Find where the given text appears and provide that cell's center as (X, Y) coordinate. 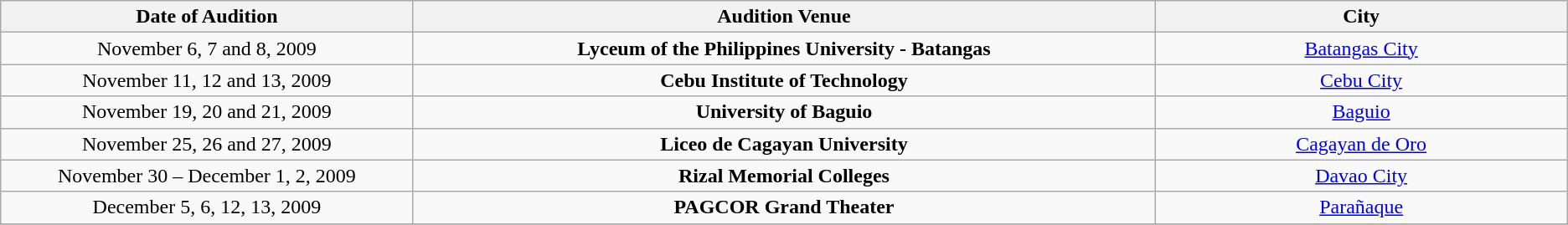
Cebu Institute of Technology (784, 80)
Liceo de Cagayan University (784, 144)
Cagayan de Oro (1361, 144)
Cebu City (1361, 80)
Lyceum of the Philippines University - Batangas (784, 49)
November 11, 12 and 13, 2009 (207, 80)
Rizal Memorial Colleges (784, 176)
Date of Audition (207, 17)
November 19, 20 and 21, 2009 (207, 112)
City (1361, 17)
Parañaque (1361, 207)
PAGCOR Grand Theater (784, 207)
November 30 – December 1, 2, 2009 (207, 176)
November 6, 7 and 8, 2009 (207, 49)
Davao City (1361, 176)
Baguio (1361, 112)
University of Baguio (784, 112)
Audition Venue (784, 17)
December 5, 6, 12, 13, 2009 (207, 207)
Batangas City (1361, 49)
November 25, 26 and 27, 2009 (207, 144)
